Scan for the cell matching the given text and deliver its (X, Y) coordinate at center. 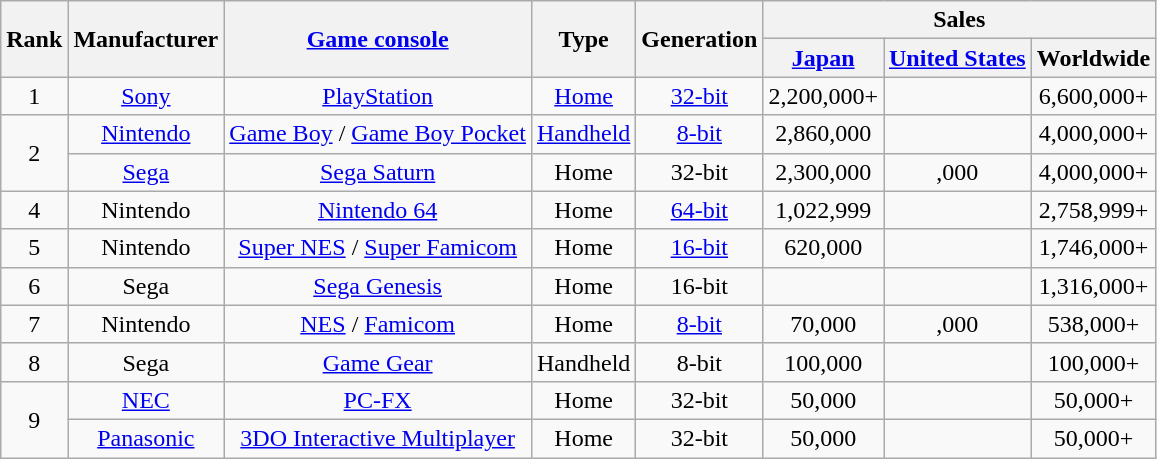
5 (34, 248)
9 (34, 419)
7 (34, 324)
8 (34, 362)
2,860,000 (824, 134)
2,300,000 (824, 172)
United States (958, 58)
Nintendo 64 (378, 210)
Manufacturer (146, 39)
64-bit (700, 210)
Panasonic (146, 438)
2 (34, 153)
Rank (34, 39)
538,000+ (1093, 324)
100,000 (824, 362)
6,600,000+ (1093, 96)
PlayStation (378, 96)
3DO Interactive Multiplayer (378, 438)
70,000 (824, 324)
1,022,999 (824, 210)
1 (34, 96)
2,200,000+ (824, 96)
6 (34, 286)
Game console (378, 39)
1,316,000+ (1093, 286)
Japan (824, 58)
100,000+ (1093, 362)
620,000 (824, 248)
1,746,000+ (1093, 248)
PC-FX (378, 400)
NES / Famicom (378, 324)
2,758,999+ (1093, 210)
Sales (960, 20)
Sega Saturn (378, 172)
Game Boy / Game Boy Pocket (378, 134)
Super NES / Super Famicom (378, 248)
4 (34, 210)
Type (583, 39)
Sony (146, 96)
Sega Genesis (378, 286)
Game Gear (378, 362)
Generation (700, 39)
NEC (146, 400)
Worldwide (1093, 58)
